Identify which cell holds the provided text, then report its (x, y) central coordinate. 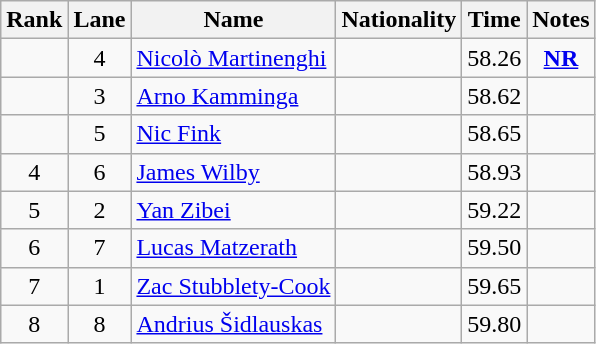
NR (561, 58)
Yan Zibei (234, 210)
Arno Kamminga (234, 96)
1 (100, 286)
Lucas Matzerath (234, 248)
Andrius Šidlauskas (234, 324)
Nicolò Martinenghi (234, 58)
58.65 (494, 134)
59.22 (494, 210)
Nic Fink (234, 134)
Zac Stubblety-Cook (234, 286)
James Wilby (234, 172)
59.80 (494, 324)
59.65 (494, 286)
3 (100, 96)
Nationality (399, 20)
Rank (34, 20)
58.26 (494, 58)
58.62 (494, 96)
59.50 (494, 248)
Lane (100, 20)
2 (100, 210)
Time (494, 20)
Notes (561, 20)
Name (234, 20)
58.93 (494, 172)
